Capture the cell that displays the provided text and extract its (X, Y) central coordinate. 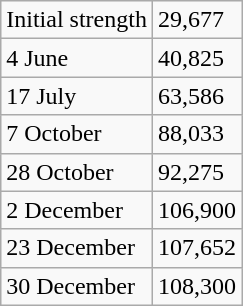
106,900 (196, 210)
30 December (77, 286)
23 December (77, 248)
17 July (77, 96)
88,033 (196, 134)
92,275 (196, 172)
7 October (77, 134)
108,300 (196, 286)
29,677 (196, 20)
4 June (77, 58)
Initial strength (77, 20)
40,825 (196, 58)
2 December (77, 210)
63,586 (196, 96)
28 October (77, 172)
107,652 (196, 248)
